Determine the (X, Y) coordinate at the center of the cell enclosing the given text.  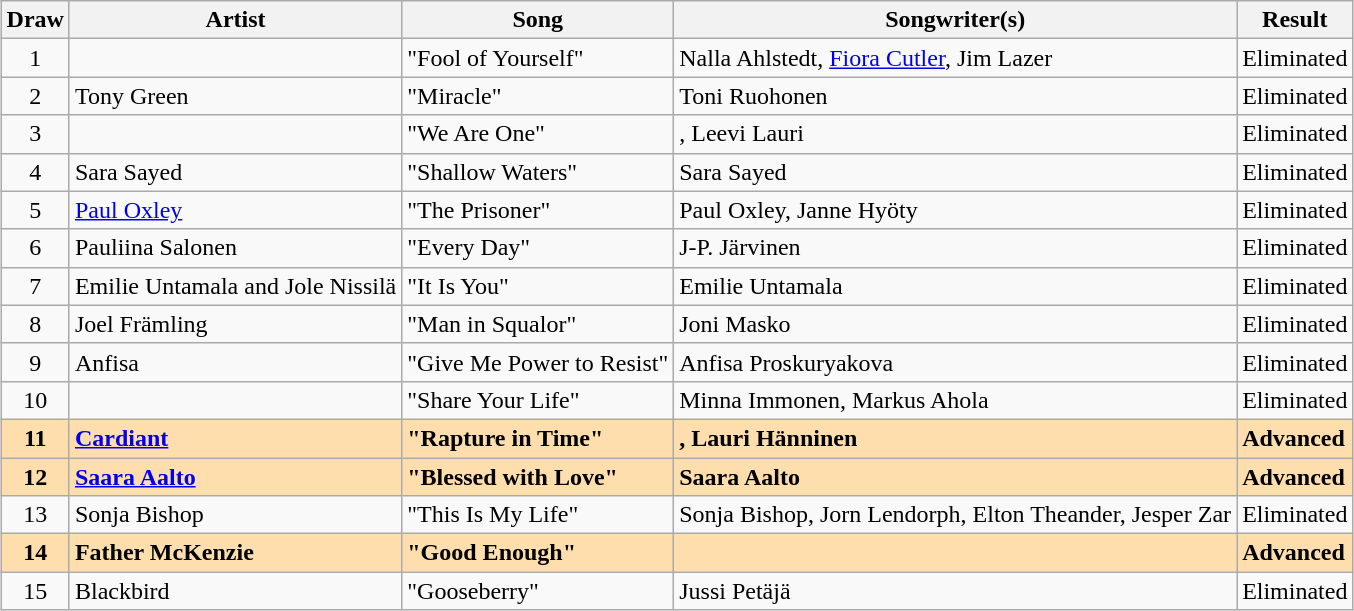
Anfisa Proskuryakova (956, 362)
J-P. Järvinen (956, 248)
Emilie Untamala and Jole Nissilä (235, 286)
Artist (235, 20)
Nalla Ahlstedt, Fiora Cutler, Jim Lazer (956, 58)
"We Are One" (538, 134)
Songwriter(s) (956, 20)
Toni Ruohonen (956, 96)
"Rapture in Time" (538, 438)
5 (35, 210)
13 (35, 515)
3 (35, 134)
12 (35, 477)
1 (35, 58)
"Shallow Waters" (538, 172)
"Every Day" (538, 248)
"Give Me Power to Resist" (538, 362)
"Blessed with Love" (538, 477)
6 (35, 248)
Draw (35, 20)
15 (35, 591)
Emilie Untamala (956, 286)
, Lauri Hänninen (956, 438)
Blackbird (235, 591)
11 (35, 438)
8 (35, 324)
Pauliina Salonen (235, 248)
"It Is You" (538, 286)
7 (35, 286)
"Fool of Yourself" (538, 58)
Paul Oxley, Janne Hyöty (956, 210)
"The Prisoner" (538, 210)
"This Is My Life" (538, 515)
Song (538, 20)
, Leevi Lauri (956, 134)
"Good Enough" (538, 553)
Minna Immonen, Markus Ahola (956, 400)
"Man in Squalor" (538, 324)
Cardiant (235, 438)
Joel Främling (235, 324)
2 (35, 96)
Paul Oxley (235, 210)
9 (35, 362)
"Share Your Life" (538, 400)
Joni Masko (956, 324)
Jussi Petäjä (956, 591)
Sonja Bishop, Jorn Lendorph, Elton Theander, Jesper Zar (956, 515)
"Miracle" (538, 96)
Father McKenzie (235, 553)
"Gooseberry" (538, 591)
14 (35, 553)
Anfisa (235, 362)
10 (35, 400)
Result (1295, 20)
Sonja Bishop (235, 515)
4 (35, 172)
Tony Green (235, 96)
